Capture the cell that displays the provided text and extract its [X, Y] central coordinate. 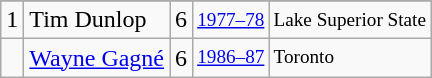
1986–87 [231, 58]
Toronto [350, 58]
1 [12, 20]
Wayne Gagné [97, 58]
Lake Superior State [350, 20]
Tim Dunlop [97, 20]
1977–78 [231, 20]
